Return the [X, Y] coordinate for the center point of the cell that contains the specified text.  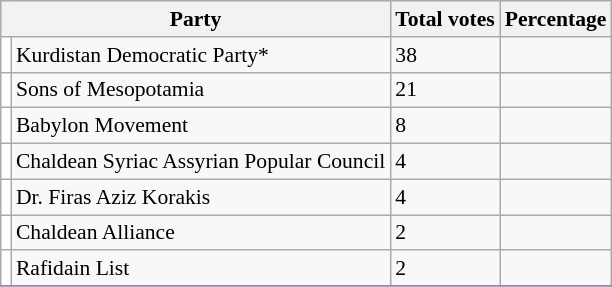
Party [196, 19]
Chaldean Syriac Assyrian Popular Council [200, 162]
Kurdistan Democratic Party* [200, 55]
8 [444, 126]
Rafidain List [200, 269]
Babylon Movement [200, 126]
21 [444, 90]
Chaldean Alliance [200, 233]
38 [444, 55]
Dr. Firas Aziz Korakis [200, 197]
Percentage [556, 19]
Total votes [444, 19]
Sons of Mesopotamia [200, 90]
